Return the (X, Y) coordinate for the center point of the cell that contains the specified text.  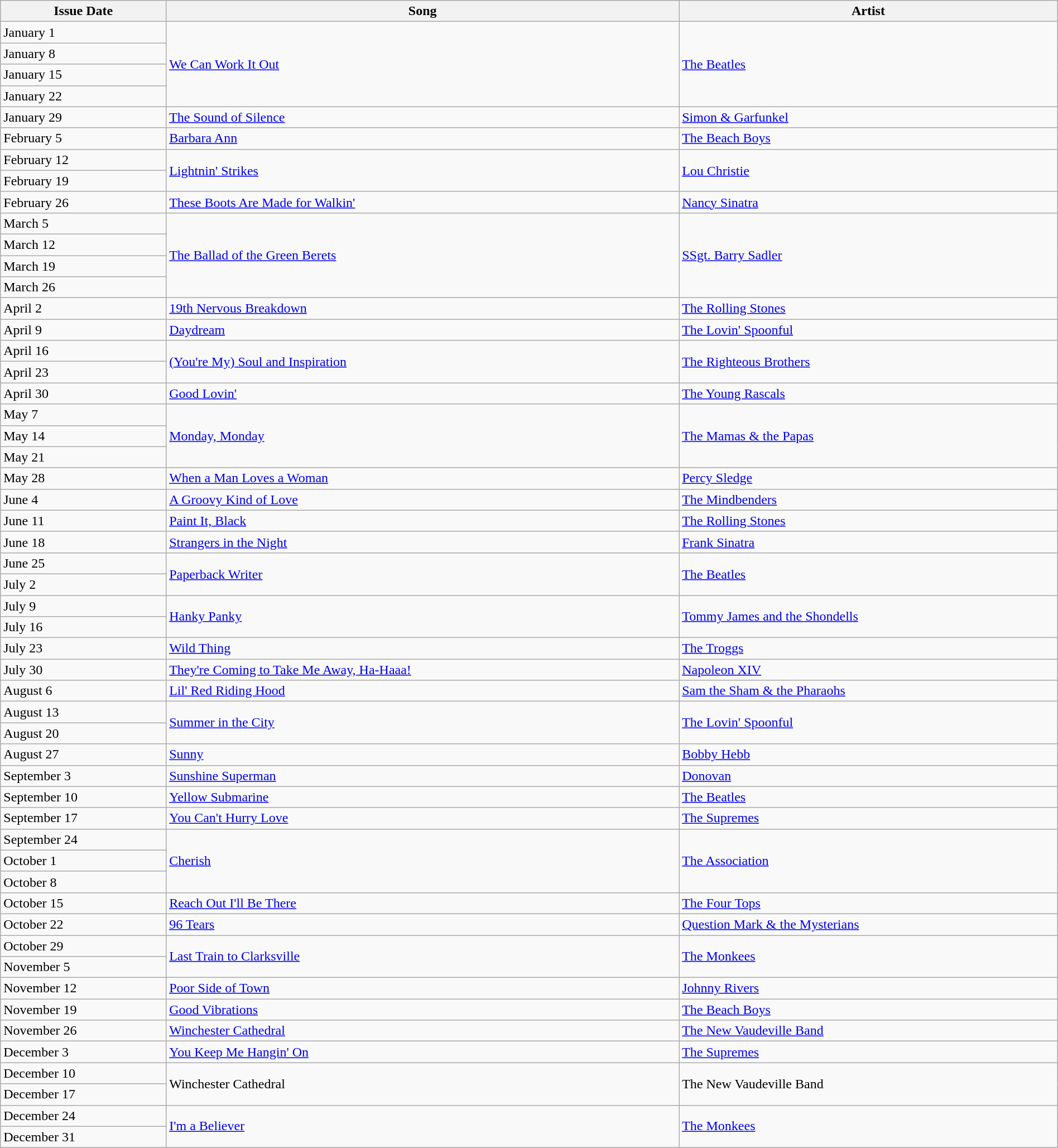
July 16 (84, 627)
A Groovy Kind of Love (423, 499)
The Mamas & the Papas (868, 436)
You Can't Hurry Love (423, 818)
Paperback Writer (423, 574)
Nancy Sinatra (868, 202)
Good Vibrations (423, 1010)
Issue Date (84, 11)
March 26 (84, 287)
Artist (868, 11)
February 12 (84, 160)
Question Mark & the Mysterians (868, 924)
Last Train to Clarksville (423, 957)
Lightnin' Strikes (423, 170)
February 5 (84, 138)
Yellow Submarine (423, 797)
April 23 (84, 372)
October 1 (84, 861)
May 7 (84, 415)
Sunshine Superman (423, 776)
I'm a Believer (423, 1126)
We Can Work It Out (423, 64)
August 27 (84, 755)
December 10 (84, 1073)
September 24 (84, 839)
July 9 (84, 606)
June 11 (84, 521)
These Boots Are Made for Walkin' (423, 202)
Good Lovin' (423, 393)
Simon & Garfunkel (868, 117)
Summer in the City (423, 723)
The Troggs (868, 649)
September 17 (84, 818)
July 30 (84, 670)
The Ballad of the Green Berets (423, 255)
May 21 (84, 457)
Bobby Hebb (868, 755)
December 3 (84, 1052)
December 31 (84, 1137)
The Association (868, 861)
August 20 (84, 733)
May 14 (84, 436)
When a Man Loves a Woman (423, 478)
November 5 (84, 967)
Percy Sledge (868, 478)
Napoleon XIV (868, 670)
August 13 (84, 712)
April 16 (84, 351)
(You're My) Soul and Inspiration (423, 362)
Donovan (868, 776)
Daydream (423, 330)
Sam the Sham & the Pharaohs (868, 691)
July 2 (84, 584)
December 24 (84, 1116)
October 29 (84, 946)
January 8 (84, 54)
Poor Side of Town (423, 988)
The Righteous Brothers (868, 362)
April 9 (84, 330)
January 22 (84, 96)
July 23 (84, 649)
November 12 (84, 988)
Lil' Red Riding Hood (423, 691)
SSgt. Barry Sadler (868, 255)
September 3 (84, 776)
Monday, Monday (423, 436)
Wild Thing (423, 649)
The Sound of Silence (423, 117)
April 30 (84, 393)
Tommy James and the Shondells (868, 616)
Sunny (423, 755)
The Young Rascals (868, 393)
February 26 (84, 202)
February 19 (84, 181)
June 18 (84, 542)
The Four Tops (868, 903)
November 26 (84, 1031)
Strangers in the Night (423, 542)
The Mindbenders (868, 499)
January 1 (84, 32)
19th Nervous Breakdown (423, 309)
October 15 (84, 903)
Cherish (423, 861)
Reach Out I'll Be There (423, 903)
October 8 (84, 882)
Song (423, 11)
December 17 (84, 1094)
March 12 (84, 244)
They're Coming to Take Me Away, Ha-Haaa! (423, 670)
March 19 (84, 266)
Barbara Ann (423, 138)
April 2 (84, 309)
August 6 (84, 691)
Hanky Panky (423, 616)
Lou Christie (868, 170)
Paint It, Black (423, 521)
Johnny Rivers (868, 988)
March 5 (84, 223)
November 19 (84, 1010)
October 22 (84, 924)
September 10 (84, 797)
January 29 (84, 117)
You Keep Me Hangin' On (423, 1052)
June 4 (84, 499)
January 15 (84, 75)
June 25 (84, 563)
Frank Sinatra (868, 542)
May 28 (84, 478)
96 Tears (423, 924)
